Detect which cell encompasses the target text, then output its (X, Y) center coordinate. 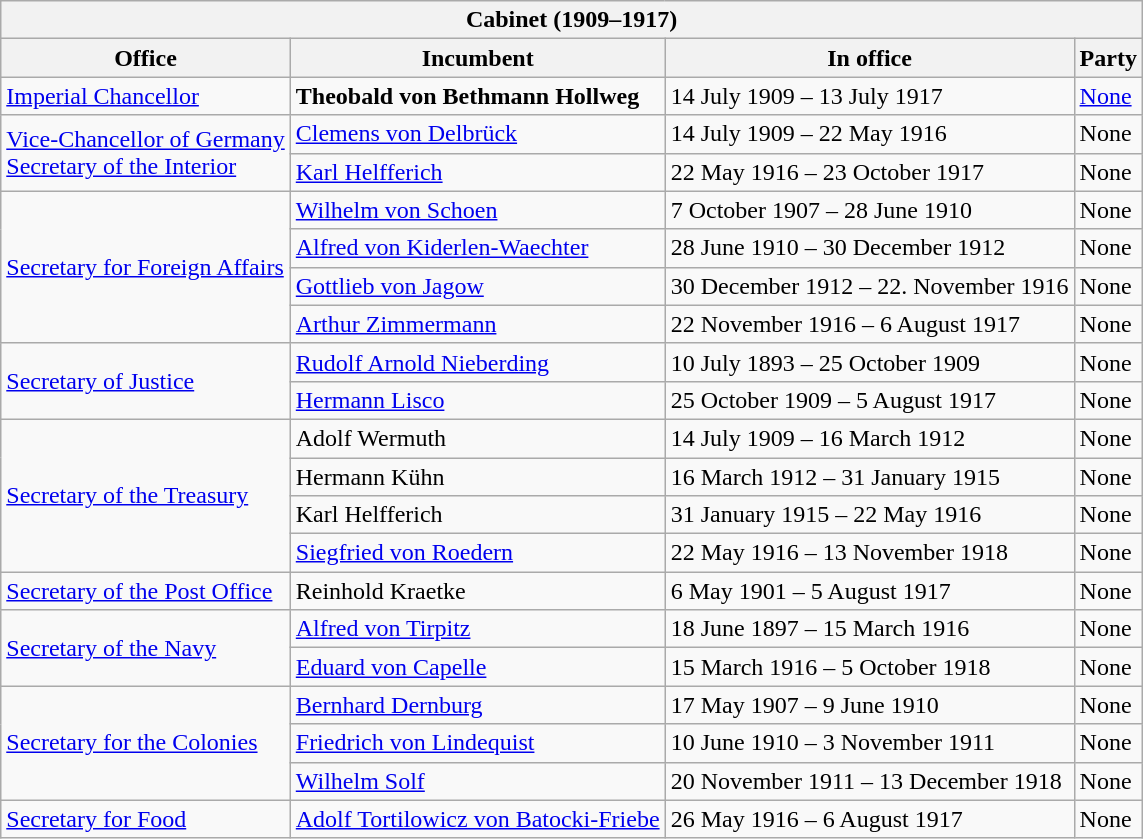
Hermann Kühn (478, 477)
10 July 1893 – 25 October 1909 (870, 362)
Imperial Chancellor (146, 96)
Secretary of Justice (146, 381)
6 May 1901 – 5 August 1917 (870, 591)
14 July 1909 – 22 May 1916 (870, 134)
15 March 1916 – 5 October 1918 (870, 667)
Clemens von Delbrück (478, 134)
Theobald von Bethmann Hollweg (478, 96)
Secretary for Foreign Affairs (146, 267)
Adolf Wermuth (478, 438)
Vice-Chancellor of GermanySecretary of the Interior (146, 153)
30 December 1912 – 22. November 1916 (870, 286)
10 June 1910 – 3 November 1911 (870, 743)
Adolf Tortilowicz von Batocki-Friebe (478, 819)
22 May 1916 – 23 October 1917 (870, 172)
14 July 1909 – 16 March 1912 (870, 438)
Gottlieb von Jagow (478, 286)
26 May 1916 – 6 August 1917 (870, 819)
28 June 1910 – 30 December 1912 (870, 248)
Office (146, 58)
Hermann Lisco (478, 400)
Party (1108, 58)
Incumbent (478, 58)
Bernhard Dernburg (478, 705)
Wilhelm von Schoen (478, 210)
Secretary of the Post Office (146, 591)
In office (870, 58)
25 October 1909 – 5 August 1917 (870, 400)
31 January 1915 – 22 May 1916 (870, 515)
18 June 1897 – 15 March 1916 (870, 629)
14 July 1909 – 13 July 1917 (870, 96)
Secretary of the Treasury (146, 495)
Secretary for Food (146, 819)
22 November 1916 – 6 August 1917 (870, 324)
20 November 1911 – 13 December 1918 (870, 781)
Siegfried von Roedern (478, 553)
17 May 1907 – 9 June 1910 (870, 705)
Alfred von Tirpitz (478, 629)
Wilhelm Solf (478, 781)
Alfred von Kiderlen-Waechter (478, 248)
Arthur Zimmermann (478, 324)
Friedrich von Lindequist (478, 743)
22 May 1916 – 13 November 1918 (870, 553)
Eduard von Capelle (478, 667)
Secretary for the Colonies (146, 743)
16 March 1912 – 31 January 1915 (870, 477)
Reinhold Kraetke (478, 591)
7 October 1907 – 28 June 1910 (870, 210)
Secretary of the Navy (146, 648)
Cabinet (1909–1917) (572, 20)
Rudolf Arnold Nieberding (478, 362)
